From the cell containing the given text, extract its center point as [x, y] coordinate. 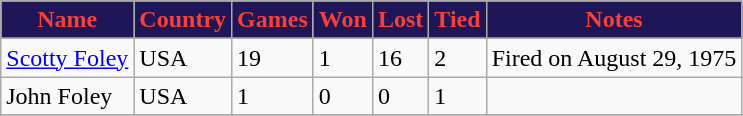
Games [273, 20]
Tied [458, 20]
16 [400, 58]
Name [68, 20]
John Foley [68, 96]
2 [458, 58]
Fired on August 29, 1975 [614, 58]
Notes [614, 20]
Scotty Foley [68, 58]
Lost [400, 20]
19 [273, 58]
Country [183, 20]
Won [342, 20]
